Determine the [x, y] coordinate at the center of the cell enclosing the given text.  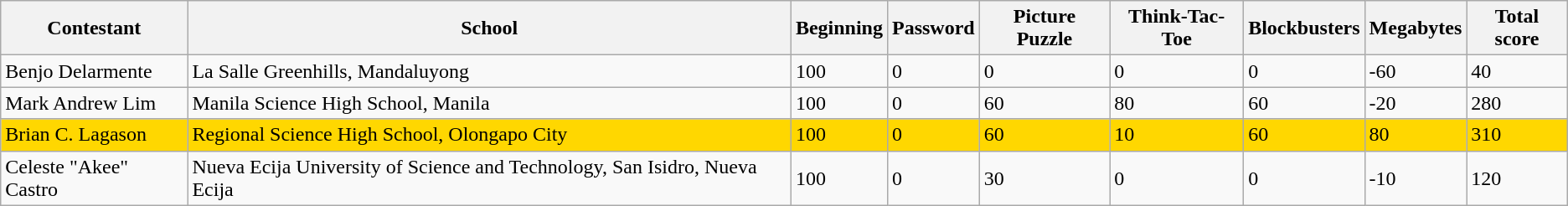
Blockbusters [1304, 28]
Password [933, 28]
Picture Puzzle [1044, 28]
Contestant [94, 28]
La Salle Greenhills, Mandaluyong [489, 71]
Celeste "Akee" Castro [94, 178]
Brian C. Lagason [94, 135]
40 [1517, 71]
Nueva Ecija University of Science and Technology, San Isidro, Nueva Ecija [489, 178]
-20 [1416, 103]
-60 [1416, 71]
Beginning [839, 28]
Megabytes [1416, 28]
Benjo Delarmente [94, 71]
Regional Science High School, Olongapo City [489, 135]
10 [1177, 135]
310 [1517, 135]
Think-Tac-Toe [1177, 28]
Manila Science High School, Manila [489, 103]
30 [1044, 178]
280 [1517, 103]
-10 [1416, 178]
Total score [1517, 28]
120 [1517, 178]
School [489, 28]
Mark Andrew Lim [94, 103]
